Identify which cell holds the provided text, then report its (x, y) central coordinate. 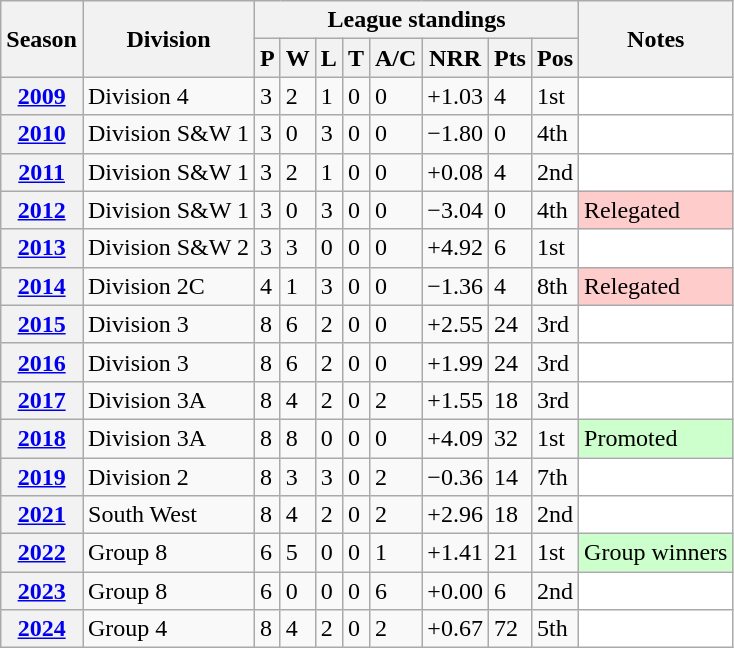
L (328, 58)
Notes (656, 39)
+1.03 (456, 96)
+0.67 (456, 629)
P (267, 58)
Division 2C (168, 286)
2024 (42, 629)
5 (298, 553)
−1.80 (456, 134)
5th (554, 629)
Season (42, 39)
+2.55 (456, 324)
Pos (554, 58)
+1.99 (456, 362)
+1.55 (456, 400)
−3.04 (456, 210)
+4.92 (456, 248)
2023 (42, 591)
2022 (42, 553)
2018 (42, 438)
2017 (42, 400)
Group winners (656, 553)
32 (510, 438)
2014 (42, 286)
+0.08 (456, 172)
2010 (42, 134)
21 (510, 553)
Promoted (656, 438)
T (356, 58)
League standings (416, 20)
Pts (510, 58)
South West (168, 515)
2012 (42, 210)
−0.36 (456, 477)
−1.36 (456, 286)
2021 (42, 515)
2015 (42, 324)
Group 4 (168, 629)
Division S&W 2 (168, 248)
Division 2 (168, 477)
7th (554, 477)
2009 (42, 96)
+1.41 (456, 553)
+4.09 (456, 438)
72 (510, 629)
W (298, 58)
14 (510, 477)
NRR (456, 58)
8th (554, 286)
+0.00 (456, 591)
2013 (42, 248)
A/C (395, 58)
Division (168, 39)
Division 4 (168, 96)
2019 (42, 477)
2011 (42, 172)
2016 (42, 362)
+2.96 (456, 515)
